Identify which cell holds the provided text, then report its [x, y] central coordinate. 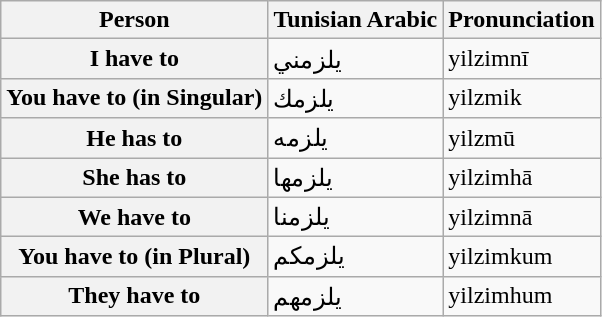
You have to (in Singular) [134, 98]
Tunisian Arabic [356, 20]
يلزمك [356, 98]
yilzimhā [522, 178]
Person [134, 20]
yilzimnī [522, 59]
You have to (in Plural) [134, 257]
yilzimkum [522, 257]
يلزمهم [356, 296]
yilzimnā [522, 217]
yilzmū [522, 138]
I have to [134, 59]
يلزمه [356, 138]
We have to [134, 217]
يلزمكم [356, 257]
Pronunciation [522, 20]
She has to [134, 178]
يلزمني [356, 59]
He has to [134, 138]
yilzmik [522, 98]
يلزمنا [356, 217]
yilzimhum [522, 296]
يلزمها [356, 178]
They have to [134, 296]
